Determine the [x, y] coordinate at the center of the cell enclosing the given text.  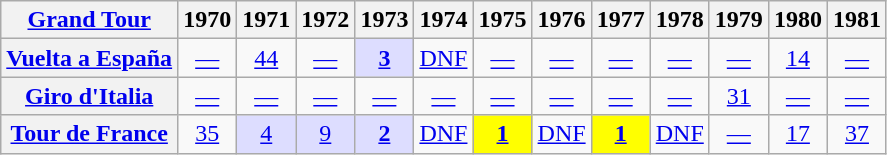
4 [266, 134]
1977 [620, 20]
1971 [266, 20]
1976 [562, 20]
1974 [444, 20]
1979 [738, 20]
Giro d'Italia [90, 96]
1973 [384, 20]
Tour de France [90, 134]
1978 [680, 20]
1975 [502, 20]
9 [326, 134]
1981 [856, 20]
37 [856, 134]
1972 [326, 20]
31 [738, 96]
35 [208, 134]
17 [798, 134]
3 [384, 58]
1980 [798, 20]
14 [798, 58]
44 [266, 58]
Grand Tour [90, 20]
Vuelta a España [90, 58]
2 [384, 134]
1970 [208, 20]
